For the text-containing cell, return its midpoint in [X, Y] coordinate format. 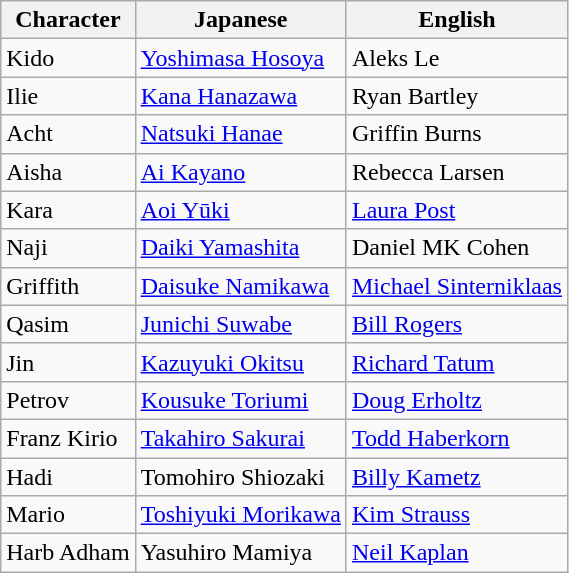
Yoshimasa Hosoya [240, 58]
Tomohiro Shiozaki [240, 477]
Kana Hanazawa [240, 96]
Griffin Burns [456, 134]
Daniel MK Cohen [456, 248]
Mario [68, 515]
Franz Kirio [68, 438]
Hadi [68, 477]
Ai Kayano [240, 172]
Ilie [68, 96]
Toshiyuki Morikawa [240, 515]
Qasim [68, 324]
Character [68, 20]
Kido [68, 58]
Daiki Yamashita [240, 248]
English [456, 20]
Naji [68, 248]
Acht [68, 134]
Natsuki Hanae [240, 134]
Griffith [68, 286]
Japanese [240, 20]
Todd Haberkorn [456, 438]
Neil Kaplan [456, 553]
Ryan Bartley [456, 96]
Kousuke Toriumi [240, 400]
Aisha [68, 172]
Daisuke Namikawa [240, 286]
Yasuhiro Mamiya [240, 553]
Harb Adham [68, 553]
Kara [68, 210]
Aleks Le [456, 58]
Takahiro Sakurai [240, 438]
Petrov [68, 400]
Bill Rogers [456, 324]
Laura Post [456, 210]
Kim Strauss [456, 515]
Doug Erholtz [456, 400]
Kazuyuki Okitsu [240, 362]
Richard Tatum [456, 362]
Michael Sinterniklaas [456, 286]
Billy Kametz [456, 477]
Junichi Suwabe [240, 324]
Rebecca Larsen [456, 172]
Jin [68, 362]
Aoi Yūki [240, 210]
